Return the (X, Y) coordinate for the center point of the cell that contains the specified text.  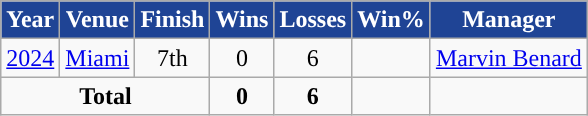
Miami (98, 58)
7th (172, 58)
Losses (313, 20)
Wins (242, 20)
Year (30, 20)
Manager (508, 20)
Win% (392, 20)
Marvin Benard (508, 58)
Finish (172, 20)
2024 (30, 58)
Venue (98, 20)
Total (106, 96)
